Provide the [X, Y] coordinate of the cell's center where the given text is located.  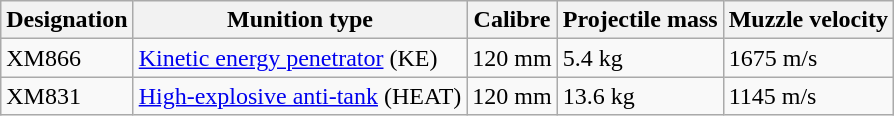
XM831 [67, 96]
5.4 kg [640, 58]
13.6 kg [640, 96]
Designation [67, 20]
Projectile mass [640, 20]
1145 m/s [808, 96]
Kinetic energy penetrator (KE) [300, 58]
1675 m/s [808, 58]
Muzzle velocity [808, 20]
Calibre [512, 20]
Munition type [300, 20]
XM866 [67, 58]
High-explosive anti-tank (HEAT) [300, 96]
